Provide the [x, y] coordinate of the cell's center where the given text is located.  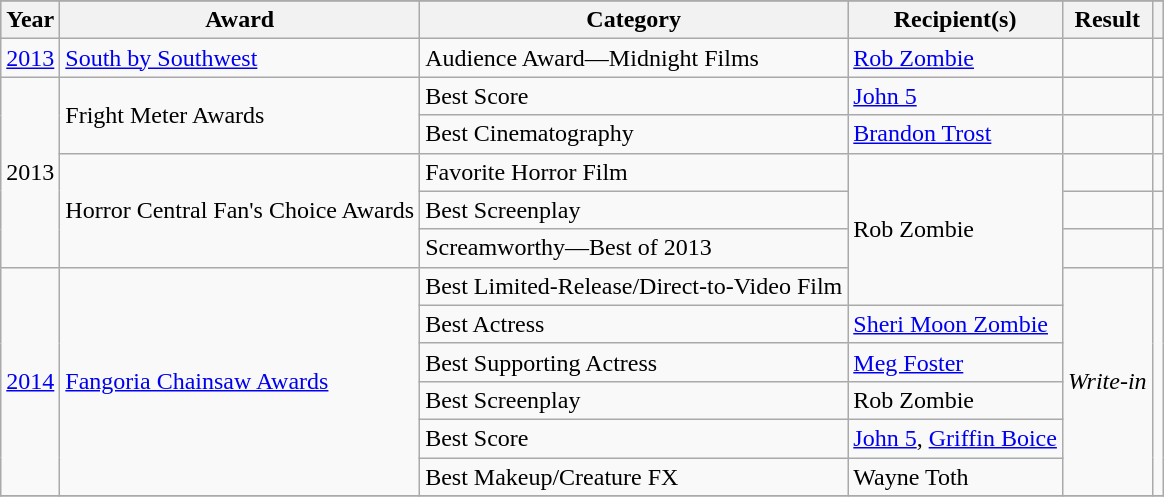
Category [634, 20]
Best Supporting Actress [634, 362]
Best Actress [634, 324]
Year [30, 20]
Brandon Trost [956, 134]
Fright Meter Awards [240, 115]
Meg Foster [956, 362]
Write-in [1107, 381]
John 5, Griffin Boice [956, 438]
Fangoria Chainsaw Awards [240, 381]
Favorite Horror Film [634, 172]
John 5 [956, 96]
Recipient(s) [956, 20]
Best Cinematography [634, 134]
Award [240, 20]
Result [1107, 20]
Horror Central Fan's Choice Awards [240, 210]
2014 [30, 381]
Best Makeup/Creature FX [634, 477]
Audience Award—Midnight Films [634, 58]
Wayne Toth [956, 477]
Screamworthy—Best of 2013 [634, 248]
Best Limited-Release/Direct-to-Video Film [634, 286]
South by Southwest [240, 58]
Sheri Moon Zombie [956, 324]
